Identify which cell holds the provided text, then report its [x, y] central coordinate. 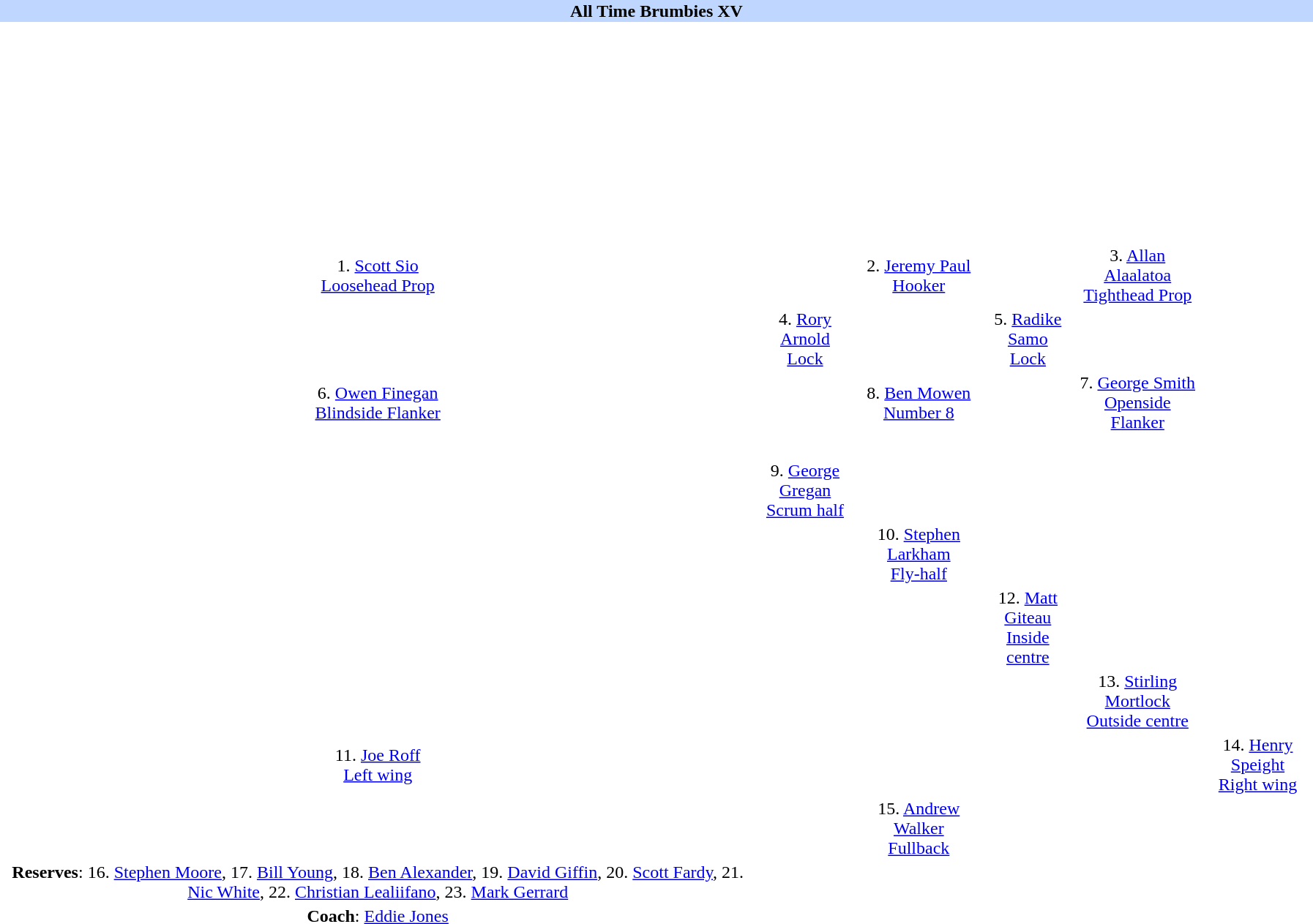
8. Ben MowenNumber 8 [919, 402]
14. Henry SpeightRight wing [1257, 765]
4. Rory ArnoldLock [805, 339]
2. Jeremy PaulHooker [919, 275]
1. Scott SioLoosehead Prop [378, 275]
All Time Brumbies XV [656, 11]
9. George GreganScrum half [805, 490]
13. Stirling MortlockOutside centre [1137, 701]
12. Matt GiteauInside centre [1028, 628]
5. Radike SamoLock [1028, 339]
15. Andrew WalkerFullback [919, 828]
3. Allan AlaalatoaTighthead Prop [1137, 275]
11. Joe RoffLeft wing [378, 765]
7. George SmithOpenside Flanker [1137, 402]
10. Stephen LarkhamFly-half [919, 555]
6. Owen FineganBlindside Flanker [378, 402]
